For the text-containing cell, return its midpoint in [x, y] coordinate format. 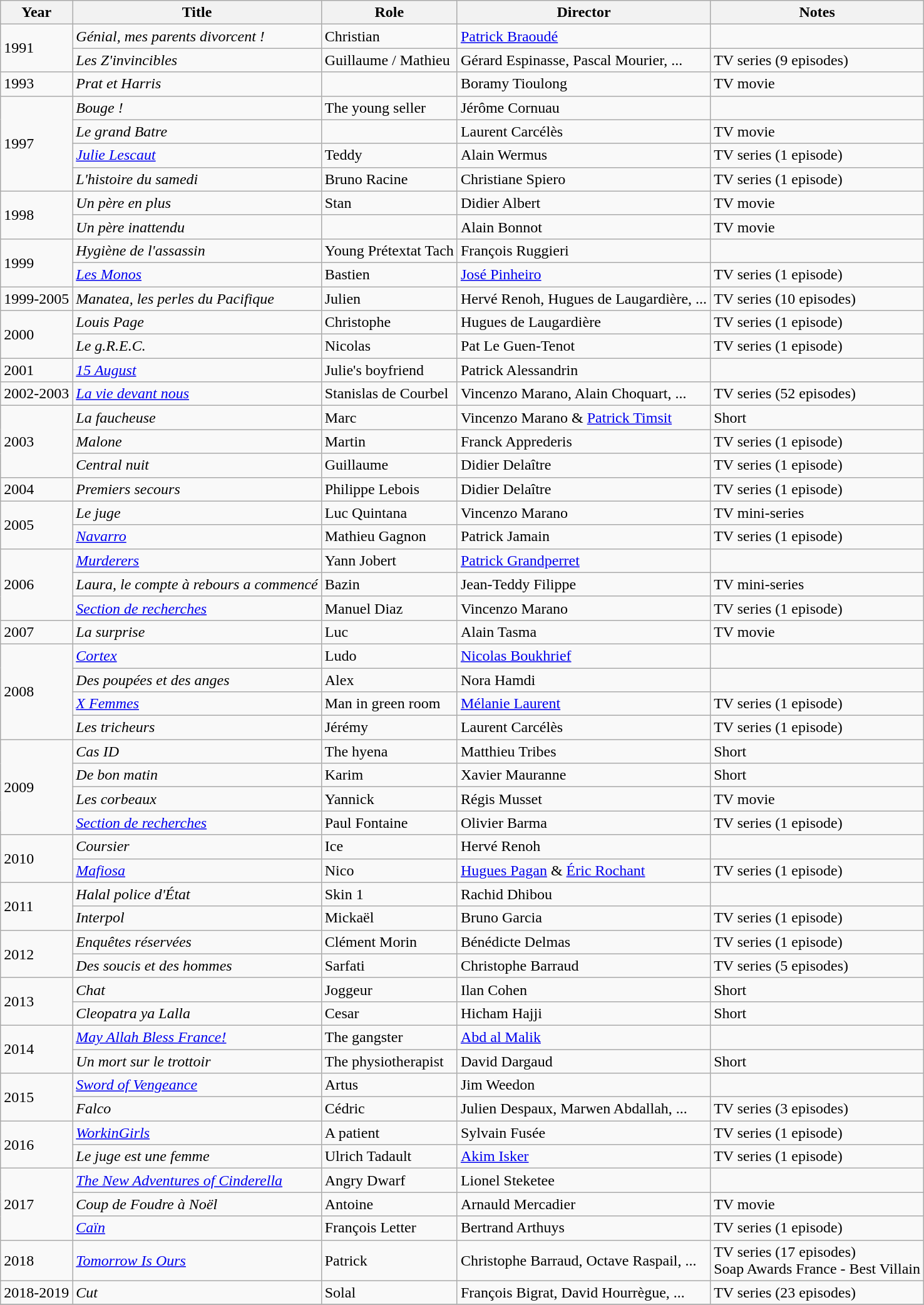
Role [389, 13]
Prat et Harris [197, 84]
1993 [36, 84]
Clément Morin [389, 942]
Vincenzo Marano, Alain Choquart, ... [583, 394]
TV series (9 episodes) [818, 60]
Stan [389, 203]
Paul Fontaine [389, 823]
Alain Tasma [583, 632]
Man in green room [389, 704]
Christophe [389, 322]
Hugues Pagan & Éric Rochant [583, 870]
Title [197, 13]
Patrick Alessandrin [583, 370]
Nora Hamdi [583, 679]
Cédric [389, 1109]
2012 [36, 954]
TV series (10 episodes) [818, 299]
Year [36, 13]
Martin [389, 441]
Cesar [389, 1013]
Hygiène de l'assassin [197, 250]
TV series (5 episodes) [818, 966]
The physiotherapist [389, 1061]
TV series (52 episodes) [818, 394]
May Allah Bless France! [197, 1037]
Hicham Hajji [583, 1013]
Julie Lescaut [197, 155]
Coup de Foudre à Noël [197, 1204]
1999 [36, 262]
Matthieu Tribes [583, 751]
Luc Quintana [389, 513]
The hyena [389, 751]
Génial, mes parents divorcent ! [197, 36]
Julie's boyfriend [389, 370]
2008 [36, 691]
1998 [36, 215]
2002-2003 [36, 394]
La surprise [197, 632]
The young seller [389, 108]
TV series (17 episodes)Soap Awards France - Best Villain [818, 1260]
Bertrand Arthuys [583, 1228]
Bouge ! [197, 108]
Des soucis et des hommes [197, 966]
Les Z'invincibles [197, 60]
Tomorrow Is Ours [197, 1260]
Louis Page [197, 322]
Le g.R.E.C. [197, 346]
2003 [36, 441]
Skin 1 [389, 894]
1997 [36, 143]
Arnauld Mercadier [583, 1204]
Akim Isker [583, 1157]
José Pinheiro [583, 274]
La faucheuse [197, 418]
Ludo [389, 656]
Patrick Braoudé [583, 36]
Lionel Steketee [583, 1180]
2017 [36, 1204]
Mafiosa [197, 870]
Karim [389, 775]
Cut [197, 1292]
2016 [36, 1145]
2009 [36, 787]
2006 [36, 584]
Young Prétextat Tach [389, 250]
Caïn [197, 1228]
WorkinGirls [197, 1133]
Alain Wermus [583, 155]
2018-2019 [36, 1292]
Bastien [389, 274]
Bénédicte Delmas [583, 942]
Christophe Barraud, Octave Raspail, ... [583, 1260]
Vincenzo Marano & Patrick Timsit [583, 418]
Luc [389, 632]
2000 [36, 334]
De bon matin [197, 775]
Les corbeaux [197, 799]
Stanislas de Courbel [389, 394]
Notes [818, 13]
2010 [36, 859]
Alex [389, 679]
2018 [36, 1260]
TV series (23 episodes) [818, 1292]
Nicolas [389, 346]
Guillaume / Mathieu [389, 60]
Ilan Cohen [583, 989]
Guillaume [389, 465]
Sword of Vengeance [197, 1085]
Julien [389, 299]
2011 [36, 906]
2013 [36, 1001]
2007 [36, 632]
Bazin [389, 584]
Didier Albert [583, 203]
Nico [389, 870]
Patrick Jamain [583, 537]
Yann Jobert [389, 560]
The gangster [389, 1037]
Philippe Lebois [389, 489]
Sarfati [389, 966]
Malone [197, 441]
Gérard Espinasse, Pascal Mourier, ... [583, 60]
Chat [197, 989]
Un mort sur le trottoir [197, 1061]
Hervé Renoh, Hugues de Laugardière, ... [583, 299]
Laura, le compte à rebours a commencé [197, 584]
François Bigrat, David Hourrègue, ... [583, 1292]
Julien Despaux, Marwen Abdallah, ... [583, 1109]
Boramy Tioulong [583, 84]
1999-2005 [36, 299]
2015 [36, 1097]
Manuel Diaz [389, 608]
Xavier Mauranne [583, 775]
Halal police d'État [197, 894]
François Ruggieri [583, 250]
The New Adventures of Cinderella [197, 1180]
Cortex [197, 656]
Angry Dwarf [389, 1180]
L'histoire du samedi [197, 179]
Christophe Barraud [583, 966]
Olivier Barma [583, 823]
TV series (3 episodes) [818, 1109]
Joggeur [389, 989]
Un père inattendu [197, 227]
Premiers secours [197, 489]
Navarro [197, 537]
Bruno Garcia [583, 918]
2005 [36, 525]
Jérôme Cornuau [583, 108]
Le juge [197, 513]
2014 [36, 1049]
Jean-Teddy Filippe [583, 584]
Alain Bonnot [583, 227]
Manatea, les perles du Pacifique [197, 299]
François Letter [389, 1228]
Antoine [389, 1204]
David Dargaud [583, 1061]
Interpol [197, 918]
2001 [36, 370]
A patient [389, 1133]
Cleopatra ya Lalla [197, 1013]
Abd al Malik [583, 1037]
Artus [389, 1085]
Hervé Renoh [583, 847]
Nicolas Boukhrief [583, 656]
Cas ID [197, 751]
X Femmes [197, 704]
Hugues de Laugardière [583, 322]
Director [583, 13]
Solal [389, 1292]
2004 [36, 489]
Christiane Spiero [583, 179]
Régis Musset [583, 799]
La vie devant nous [197, 394]
Rachid Dhibou [583, 894]
Yannick [389, 799]
Mathieu Gagnon [389, 537]
Coursier [197, 847]
Christian [389, 36]
Falco [197, 1109]
Franck Apprederis [583, 441]
Marc [389, 418]
15 August [197, 370]
Jim Weedon [583, 1085]
Bruno Racine [389, 179]
Murderers [197, 560]
Sylvain Fusée [583, 1133]
Central nuit [197, 465]
Le juge est une femme [197, 1157]
Le grand Batre [197, 132]
1991 [36, 48]
Des poupées et des anges [197, 679]
Ulrich Tadault [389, 1157]
Ice [389, 847]
Patrick [389, 1260]
Patrick Grandperret [583, 560]
Les tricheurs [197, 728]
Teddy [389, 155]
Mickaël [389, 918]
Mélanie Laurent [583, 704]
Les Monos [197, 274]
Un père en plus [197, 203]
Jérémy [389, 728]
Pat Le Guen-Tenot [583, 346]
Enquêtes réservées [197, 942]
